Return the (x, y) coordinate for the center point of the cell that contains the specified text.  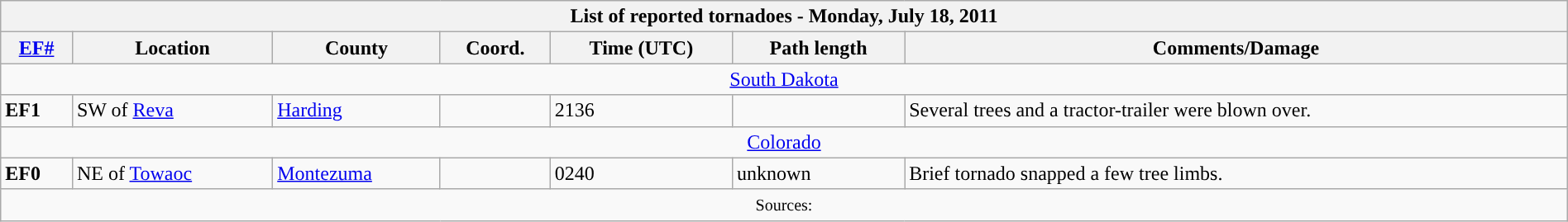
SW of Reva (172, 111)
unknown (819, 173)
Sources: (784, 205)
0240 (641, 173)
EF0 (36, 173)
County (357, 48)
Several trees and a tractor-trailer were blown over. (1236, 111)
Coord. (495, 48)
Harding (357, 111)
Location (172, 48)
EF# (36, 48)
Montezuma (357, 173)
Path length (819, 48)
NE of Towaoc (172, 173)
Brief tornado snapped a few tree limbs. (1236, 173)
2136 (641, 111)
Time (UTC) (641, 48)
South Dakota (784, 79)
List of reported tornadoes - Monday, July 18, 2011 (784, 17)
Colorado (784, 142)
Comments/Damage (1236, 48)
EF1 (36, 111)
